For the text-containing cell, return its midpoint in [X, Y] coordinate format. 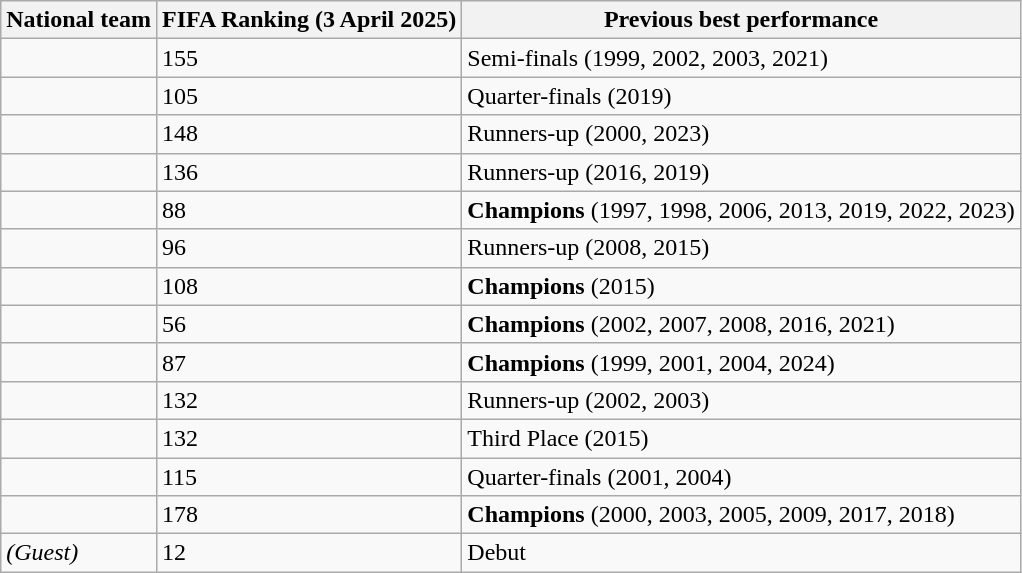
National team [79, 20]
155 [308, 58]
Champions (2002, 2007, 2008, 2016, 2021) [741, 324]
Quarter-finals (2019) [741, 96]
Champions (1999, 2001, 2004, 2024) [741, 362]
136 [308, 172]
88 [308, 210]
(Guest) [79, 553]
Runners-up (2000, 2023) [741, 134]
Quarter-finals (2001, 2004) [741, 477]
96 [308, 248]
Previous best performance [741, 20]
Champions (2015) [741, 286]
Semi-finals (1999, 2002, 2003, 2021) [741, 58]
FIFA Ranking (3 April 2025) [308, 20]
Champions (1997, 1998, 2006, 2013, 2019, 2022, 2023) [741, 210]
115 [308, 477]
Runners-up (2008, 2015) [741, 248]
Champions (2000, 2003, 2005, 2009, 2017, 2018) [741, 515]
148 [308, 134]
87 [308, 362]
108 [308, 286]
178 [308, 515]
12 [308, 553]
Runners-up (2002, 2003) [741, 400]
Third Place (2015) [741, 438]
105 [308, 96]
Debut [741, 553]
56 [308, 324]
Runners-up (2016, 2019) [741, 172]
